Return the [x, y] coordinate for the center point of the cell that contains the specified text.  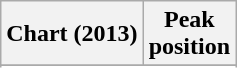
Chart (2013) [72, 34]
Peakposition [189, 34]
